For the text-containing cell, return its midpoint in (X, Y) coordinate format. 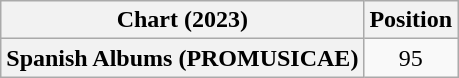
95 (411, 58)
Position (411, 20)
Chart (2023) (182, 20)
Spanish Albums (PROMUSICAE) (182, 58)
